Pinpoint the cell where the given text exists, returning its (X, Y) midpoint coordinate. 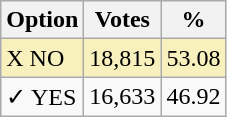
% (194, 20)
16,633 (122, 97)
Option (42, 20)
53.08 (194, 58)
✓ YES (42, 97)
Votes (122, 20)
18,815 (122, 58)
46.92 (194, 97)
X NO (42, 58)
